Output the [X, Y] coordinate of the center of the cell containing the given text.  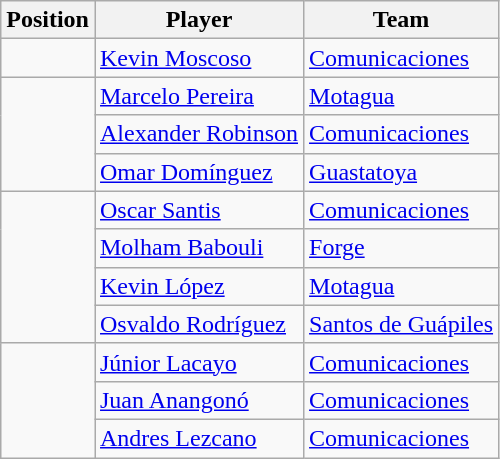
Molham Babouli [198, 248]
Oscar Santis [198, 210]
Team [402, 20]
Marcelo Pereira [198, 96]
Kevin Moscoso [198, 58]
Andres Lezcano [198, 438]
Player [198, 20]
Kevin López [198, 286]
Juan Anangonó [198, 400]
Guastatoya [402, 172]
Forge [402, 248]
Position [48, 20]
Júnior Lacayo [198, 362]
Osvaldo Rodríguez [198, 324]
Omar Domínguez [198, 172]
Santos de Guápiles [402, 324]
Alexander Robinson [198, 134]
